Locate the cell with the specified text and output its (x, y) center coordinate. 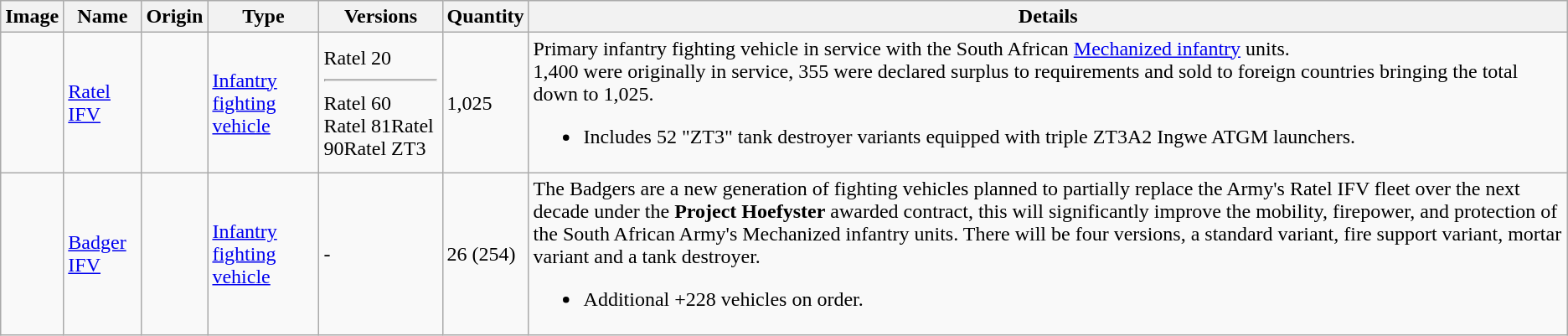
Badger IFV (102, 254)
Quantity (486, 17)
Image (32, 17)
Details (1048, 17)
Ratel 20Ratel 60Ratel 81Ratel 90Ratel ZT3 (380, 102)
Name (102, 17)
Ratel IFV (102, 102)
26 (254) (486, 254)
Type (263, 17)
1,025 (486, 102)
Origin (174, 17)
Versions (380, 17)
- (380, 254)
